Identify which cell holds the provided text, then report its [x, y] central coordinate. 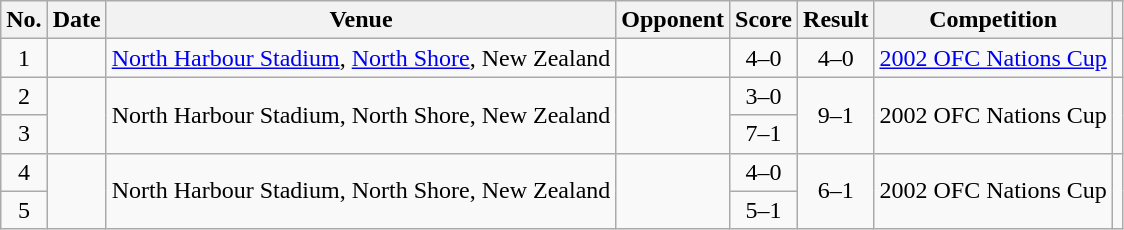
6–1 [836, 191]
3 [24, 134]
Competition [993, 20]
1 [24, 58]
3–0 [764, 96]
Result [836, 20]
Score [764, 20]
4 [24, 172]
Venue [361, 20]
9–1 [836, 115]
2 [24, 96]
7–1 [764, 134]
No. [24, 20]
5–1 [764, 210]
Opponent [673, 20]
Date [76, 20]
5 [24, 210]
